Determine the (X, Y) coordinate at the center of the cell enclosing the given text.  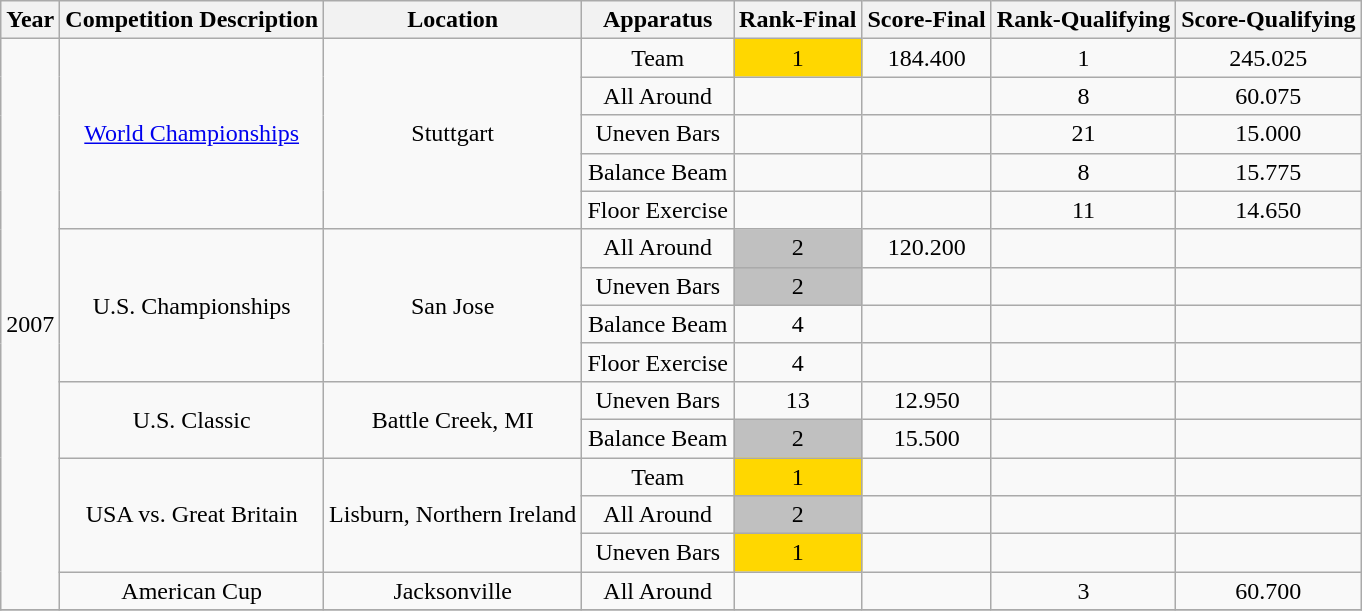
U.S. Championships (192, 305)
USA vs. Great Britain (192, 515)
Apparatus (658, 20)
Score-Final (926, 20)
11 (1083, 210)
Rank-Final (798, 20)
Year (30, 20)
San Jose (453, 305)
Lisburn, Northern Ireland (453, 515)
2007 (30, 324)
15.000 (1268, 134)
Battle Creek, MI (453, 419)
American Cup (192, 591)
Score-Qualifying (1268, 20)
World Championships (192, 134)
245.025 (1268, 58)
Rank-Qualifying (1083, 20)
13 (798, 400)
14.650 (1268, 210)
Jacksonville (453, 591)
120.200 (926, 248)
60.700 (1268, 591)
3 (1083, 591)
12.950 (926, 400)
Competition Description (192, 20)
U.S. Classic (192, 419)
60.075 (1268, 96)
Location (453, 20)
15.500 (926, 438)
Stuttgart (453, 134)
184.400 (926, 58)
21 (1083, 134)
15.775 (1268, 172)
